Provide the (X, Y) coordinate of the cell's center where the given text is located.  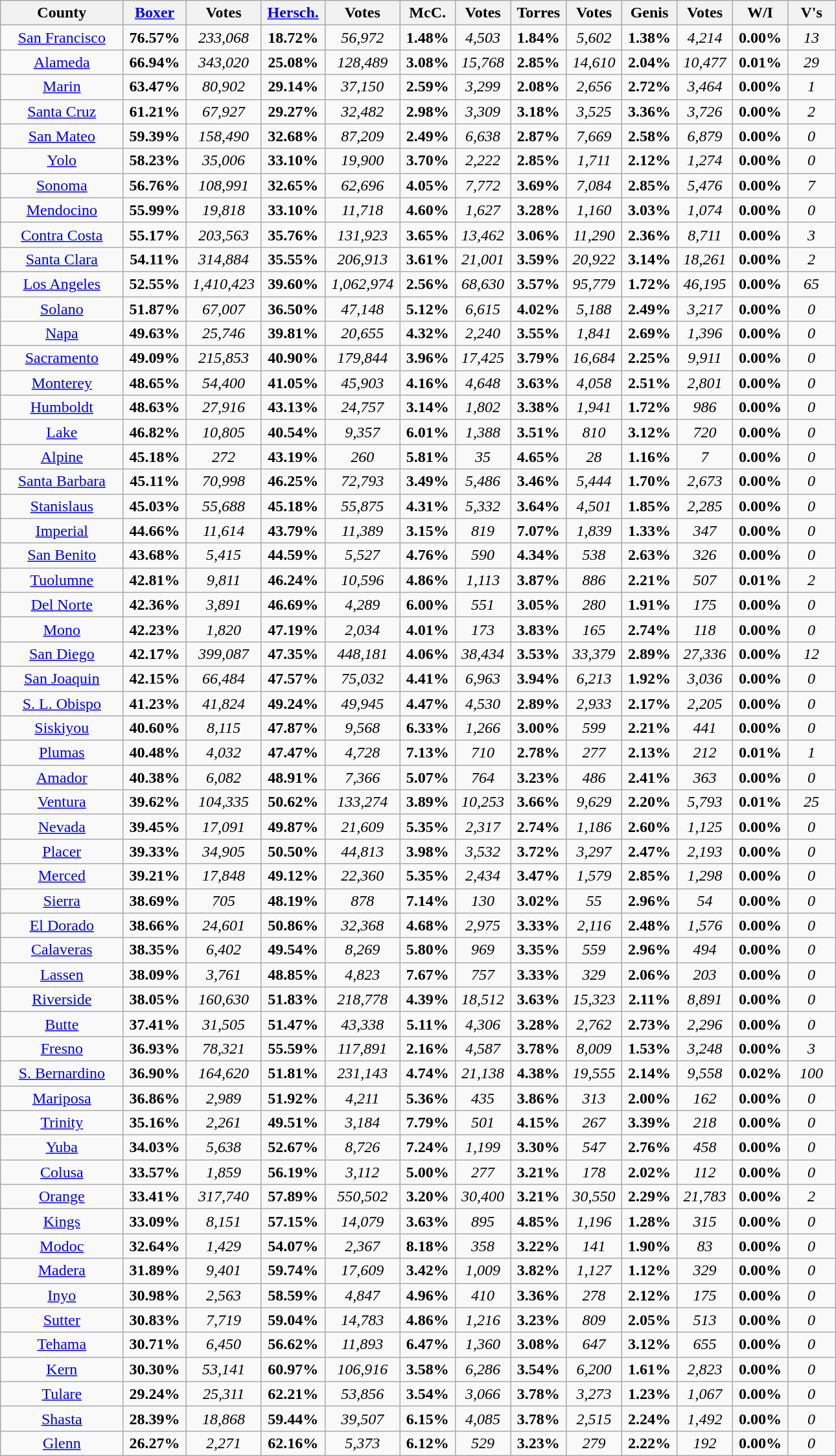
4,530 (482, 703)
203,563 (223, 235)
3,248 (705, 1048)
6,638 (482, 136)
3,726 (705, 111)
10,253 (482, 802)
3.66% (539, 802)
Colusa (62, 1172)
9,357 (363, 432)
4,214 (705, 38)
11,718 (363, 210)
3.70% (428, 161)
2,193 (705, 851)
6,200 (594, 1369)
705 (223, 901)
3.30% (539, 1148)
3.06% (539, 235)
Merced (62, 876)
5,415 (223, 555)
32,482 (363, 111)
Torres (539, 13)
36.90% (154, 1073)
206,913 (363, 259)
54.11% (154, 259)
1,941 (594, 408)
1,298 (705, 876)
Nevada (62, 827)
83 (705, 1246)
212 (705, 753)
Solano (62, 309)
Marin (62, 87)
179,844 (363, 358)
51.87% (154, 309)
9,568 (363, 728)
29.14% (293, 87)
547 (594, 1148)
5,638 (223, 1148)
Lake (62, 432)
4.74% (428, 1073)
Tulare (62, 1394)
3,184 (363, 1123)
886 (594, 580)
6.15% (428, 1418)
2.20% (649, 802)
494 (705, 950)
44,813 (363, 851)
San Diego (62, 654)
Stanislaus (62, 506)
62.16% (293, 1443)
Inyo (62, 1295)
278 (594, 1295)
347 (705, 531)
647 (594, 1345)
53,856 (363, 1394)
513 (705, 1320)
El Dorado (62, 925)
Amador (62, 778)
4.02% (539, 309)
Sierra (62, 901)
1,396 (705, 334)
24,757 (363, 408)
3,309 (482, 111)
9,629 (594, 802)
1,388 (482, 432)
15,768 (482, 62)
5.11% (428, 1024)
4.16% (428, 383)
Humboldt (62, 408)
10,805 (223, 432)
56,972 (363, 38)
1,074 (705, 210)
3.35% (539, 950)
41.05% (293, 383)
11,614 (223, 531)
4,058 (594, 383)
399,087 (223, 654)
1,579 (594, 876)
590 (482, 555)
21,783 (705, 1197)
55.99% (154, 210)
Calaveras (62, 950)
San Mateo (62, 136)
895 (482, 1221)
551 (482, 605)
25,746 (223, 334)
4.76% (428, 555)
22,360 (363, 876)
1,410,423 (223, 284)
4,728 (363, 753)
45.03% (154, 506)
1,009 (482, 1271)
4.41% (428, 678)
51.81% (293, 1073)
78,321 (223, 1048)
48.19% (293, 901)
2.00% (649, 1098)
42.81% (154, 580)
6,879 (705, 136)
3,297 (594, 851)
Riverside (62, 999)
106,916 (363, 1369)
42.23% (154, 629)
4.47% (428, 703)
141 (594, 1246)
3.00% (539, 728)
39,507 (363, 1418)
57.15% (293, 1221)
19,818 (223, 210)
40.60% (154, 728)
2.60% (649, 827)
Shasta (62, 1418)
31.89% (154, 1271)
McC. (428, 13)
30,400 (482, 1197)
36.50% (293, 309)
25 (811, 802)
San Benito (62, 555)
30,550 (594, 1197)
Ventura (62, 802)
2,515 (594, 1418)
2.76% (649, 1148)
3,299 (482, 87)
4.01% (428, 629)
55 (594, 901)
29.24% (154, 1394)
314,884 (223, 259)
2,933 (594, 703)
2.11% (649, 999)
21,001 (482, 259)
55,688 (223, 506)
1,859 (223, 1172)
18,868 (223, 1418)
2,989 (223, 1098)
46.24% (293, 580)
1,067 (705, 1394)
4,032 (223, 753)
11,893 (363, 1345)
5,332 (482, 506)
810 (594, 432)
2.08% (539, 87)
4.31% (428, 506)
43.19% (293, 457)
35.55% (293, 259)
Placer (62, 851)
62,696 (363, 185)
6,963 (482, 678)
3.69% (539, 185)
164,620 (223, 1073)
1.90% (649, 1246)
62.21% (293, 1394)
4.34% (539, 555)
100 (811, 1073)
486 (594, 778)
49.87% (293, 827)
Genis (649, 13)
6,213 (594, 678)
1,360 (482, 1345)
3.55% (539, 334)
764 (482, 778)
5,476 (705, 185)
2.47% (649, 851)
7.79% (428, 1123)
3,891 (223, 605)
2.05% (649, 1320)
13 (811, 38)
8.18% (428, 1246)
Trinity (62, 1123)
3.59% (539, 259)
158,490 (223, 136)
809 (594, 1320)
21,138 (482, 1073)
56.62% (293, 1345)
3.03% (649, 210)
131,923 (363, 235)
46.25% (293, 481)
133,274 (363, 802)
Glenn (62, 1443)
8,151 (223, 1221)
54.07% (293, 1246)
192 (705, 1443)
46.69% (293, 605)
1.91% (649, 605)
19,900 (363, 161)
49.12% (293, 876)
4,501 (594, 506)
2.36% (649, 235)
48.63% (154, 408)
44.66% (154, 531)
1,196 (594, 1221)
317,740 (223, 1197)
118 (705, 629)
458 (705, 1148)
4,648 (482, 383)
3,112 (363, 1172)
42.15% (154, 678)
24,601 (223, 925)
203 (705, 975)
30.30% (154, 1369)
6,402 (223, 950)
33.41% (154, 1197)
2.98% (428, 111)
2,673 (705, 481)
Hersch. (293, 13)
1,062,974 (363, 284)
14,610 (594, 62)
Santa Barbara (62, 481)
2.41% (649, 778)
32.68% (293, 136)
46,195 (705, 284)
41.23% (154, 703)
29.27% (293, 111)
63.47% (154, 87)
1,627 (482, 210)
6.01% (428, 432)
3.82% (539, 1271)
2,975 (482, 925)
986 (705, 408)
8,269 (363, 950)
27,336 (705, 654)
17,848 (223, 876)
7,772 (482, 185)
38.69% (154, 901)
33.09% (154, 1221)
8,009 (594, 1048)
3.86% (539, 1098)
19,555 (594, 1073)
3.51% (539, 432)
40.38% (154, 778)
9,911 (705, 358)
58.23% (154, 161)
30.83% (154, 1320)
7.24% (428, 1148)
1.92% (649, 678)
49.09% (154, 358)
5.00% (428, 1172)
45.11% (154, 481)
7,719 (223, 1320)
2,285 (705, 506)
2.73% (649, 1024)
4.15% (539, 1123)
3.83% (539, 629)
45,903 (363, 383)
218 (705, 1123)
2.13% (649, 753)
2,222 (482, 161)
34,905 (223, 851)
2,116 (594, 925)
7.14% (428, 901)
2.87% (539, 136)
14,783 (363, 1320)
4,306 (482, 1024)
5.12% (428, 309)
8,726 (363, 1148)
48.85% (293, 975)
2.63% (649, 555)
7,084 (594, 185)
7,366 (363, 778)
9,811 (223, 580)
313 (594, 1098)
326 (705, 555)
2,762 (594, 1024)
5.36% (428, 1098)
6.12% (428, 1443)
363 (705, 778)
2.59% (428, 87)
173 (482, 629)
25.08% (293, 62)
272 (223, 457)
54 (705, 901)
47,148 (363, 309)
6,286 (482, 1369)
3,036 (705, 678)
59.74% (293, 1271)
43.13% (293, 408)
52.67% (293, 1148)
33,379 (594, 654)
2.17% (649, 703)
56.19% (293, 1172)
4.38% (539, 1073)
47.57% (293, 678)
3.87% (539, 580)
W/I (760, 13)
5.80% (428, 950)
5.81% (428, 457)
2.58% (649, 136)
2,823 (705, 1369)
3.15% (428, 531)
38.09% (154, 975)
40.48% (154, 753)
5,527 (363, 555)
2,317 (482, 827)
1,839 (594, 531)
58.59% (293, 1295)
54,400 (223, 383)
Tuolumne (62, 580)
40.90% (293, 358)
11,290 (594, 235)
3,532 (482, 851)
50.62% (293, 802)
Modoc (62, 1246)
112 (705, 1172)
3.18% (539, 111)
7,669 (594, 136)
448,181 (363, 654)
5,373 (363, 1443)
757 (482, 975)
Boxer (154, 13)
4,587 (482, 1048)
39.62% (154, 802)
14,079 (363, 1221)
4.68% (428, 925)
49.63% (154, 334)
S. Bernardino (62, 1073)
1,274 (705, 161)
43,338 (363, 1024)
31,505 (223, 1024)
52.55% (154, 284)
2,240 (482, 334)
38,434 (482, 654)
3.64% (539, 506)
Mendocino (62, 210)
710 (482, 753)
55.17% (154, 235)
10,596 (363, 580)
21,609 (363, 827)
1.16% (649, 457)
35,006 (223, 161)
65 (811, 284)
2,271 (223, 1443)
76.57% (154, 38)
47.35% (293, 654)
3.72% (539, 851)
8,711 (705, 235)
4.85% (539, 1221)
2.22% (649, 1443)
215,853 (223, 358)
1,841 (594, 334)
53,141 (223, 1369)
3.79% (539, 358)
32,368 (363, 925)
32.64% (154, 1246)
3.22% (539, 1246)
29 (811, 62)
4,823 (363, 975)
2.56% (428, 284)
1,113 (482, 580)
6.33% (428, 728)
20,922 (594, 259)
25,311 (223, 1394)
3.38% (539, 408)
66.94% (154, 62)
2.69% (649, 334)
2.14% (649, 1073)
18,512 (482, 999)
1.84% (539, 38)
Monterey (62, 383)
1.85% (649, 506)
42.17% (154, 654)
2.25% (649, 358)
47.47% (293, 753)
16,684 (594, 358)
720 (705, 432)
1,820 (223, 629)
435 (482, 1098)
267 (594, 1123)
S. L. Obispo (62, 703)
61.21% (154, 111)
162 (705, 1098)
27,916 (223, 408)
4.05% (428, 185)
2.04% (649, 62)
3.02% (539, 901)
3.65% (428, 235)
11,389 (363, 531)
507 (705, 580)
2.48% (649, 925)
1.48% (428, 38)
36.93% (154, 1048)
117,891 (363, 1048)
51.83% (293, 999)
12 (811, 654)
7.07% (539, 531)
55,875 (363, 506)
Plumas (62, 753)
1.23% (649, 1394)
Contra Costa (62, 235)
39.60% (293, 284)
3.53% (539, 654)
8,891 (705, 999)
529 (482, 1443)
Orange (62, 1197)
80,902 (223, 87)
Santa Cruz (62, 111)
42.36% (154, 605)
3,525 (594, 111)
Mariposa (62, 1098)
3.89% (428, 802)
36.86% (154, 1098)
15,323 (594, 999)
35.16% (154, 1123)
67,927 (223, 111)
37,150 (363, 87)
13,462 (482, 235)
28.39% (154, 1418)
2,296 (705, 1024)
3,273 (594, 1394)
56.76% (154, 185)
38.66% (154, 925)
37.41% (154, 1024)
0.02% (760, 1073)
1.53% (649, 1048)
160,630 (223, 999)
2,034 (363, 629)
20,655 (363, 334)
43.68% (154, 555)
1,266 (482, 728)
3.94% (539, 678)
3.57% (539, 284)
49.51% (293, 1123)
2,434 (482, 876)
Kings (62, 1221)
878 (363, 901)
3.20% (428, 1197)
2,367 (363, 1246)
4,211 (363, 1098)
59.04% (293, 1320)
1,711 (594, 161)
County (62, 13)
Madera (62, 1271)
Butte (62, 1024)
5,444 (594, 481)
Tehama (62, 1345)
3.42% (428, 1271)
59.39% (154, 136)
47.19% (293, 629)
Alpine (62, 457)
70,998 (223, 481)
66,484 (223, 678)
87,209 (363, 136)
Yolo (62, 161)
39.81% (293, 334)
969 (482, 950)
49.54% (293, 950)
Sutter (62, 1320)
501 (482, 1123)
4.06% (428, 654)
218,778 (363, 999)
2.06% (649, 975)
2.72% (649, 87)
178 (594, 1172)
1.38% (649, 38)
104,335 (223, 802)
410 (482, 1295)
57.89% (293, 1197)
343,020 (223, 62)
Fresno (62, 1048)
47.87% (293, 728)
1,127 (594, 1271)
6,615 (482, 309)
3,217 (705, 309)
41,824 (223, 703)
9,401 (223, 1271)
3,464 (705, 87)
34.03% (154, 1148)
2,656 (594, 87)
1,802 (482, 408)
26.27% (154, 1443)
2,261 (223, 1123)
7.13% (428, 753)
5,188 (594, 309)
68,630 (482, 284)
2,205 (705, 703)
75,032 (363, 678)
559 (594, 950)
260 (363, 457)
2.78% (539, 753)
4,085 (482, 1418)
50.86% (293, 925)
San Francisco (62, 38)
2.16% (428, 1048)
6.00% (428, 605)
9,558 (705, 1073)
3.05% (539, 605)
5,602 (594, 38)
55.59% (293, 1048)
4.65% (539, 457)
1,125 (705, 827)
5,793 (705, 802)
655 (705, 1345)
2.24% (649, 1418)
3.98% (428, 851)
72,793 (363, 481)
46.82% (154, 432)
3.96% (428, 358)
Alameda (62, 62)
108,991 (223, 185)
35.76% (293, 235)
43.79% (293, 531)
3.39% (649, 1123)
35 (482, 457)
7.67% (428, 975)
38.05% (154, 999)
5.07% (428, 778)
1,186 (594, 827)
1,160 (594, 210)
51.92% (293, 1098)
1.12% (649, 1271)
233,068 (223, 38)
49,945 (363, 703)
3.46% (539, 481)
2,801 (705, 383)
Los Angeles (62, 284)
4.39% (428, 999)
441 (705, 728)
130 (482, 901)
5,486 (482, 481)
2.02% (649, 1172)
1,576 (705, 925)
2,563 (223, 1295)
48.91% (293, 778)
315 (705, 1221)
4,289 (363, 605)
18.72% (293, 38)
30.71% (154, 1345)
Del Norte (62, 605)
San Joaquin (62, 678)
4,503 (482, 38)
17,609 (363, 1271)
17,091 (223, 827)
1,216 (482, 1320)
30.98% (154, 1295)
Sonoma (62, 185)
49.24% (293, 703)
60.97% (293, 1369)
819 (482, 531)
Napa (62, 334)
4,847 (363, 1295)
165 (594, 629)
1.28% (649, 1221)
18,261 (705, 259)
33.57% (154, 1172)
6.47% (428, 1345)
6,082 (223, 778)
Kern (62, 1369)
39.45% (154, 827)
6,450 (223, 1345)
10,477 (705, 62)
Siskiyou (62, 728)
38.35% (154, 950)
V's (811, 13)
128,489 (363, 62)
1,199 (482, 1148)
599 (594, 728)
358 (482, 1246)
39.33% (154, 851)
4.60% (428, 210)
3.61% (428, 259)
Imperial (62, 531)
4.32% (428, 334)
1,492 (705, 1418)
3.47% (539, 876)
2.29% (649, 1197)
Lassen (62, 975)
39.21% (154, 876)
32.65% (293, 185)
50.50% (293, 851)
538 (594, 555)
1.70% (649, 481)
95,779 (594, 284)
279 (594, 1443)
3.49% (428, 481)
1.33% (649, 531)
1.61% (649, 1369)
4.96% (428, 1295)
40.54% (293, 432)
59.44% (293, 1418)
17,425 (482, 358)
48.65% (154, 383)
Sacramento (62, 358)
28 (594, 457)
44.59% (293, 555)
Mono (62, 629)
3,761 (223, 975)
550,502 (363, 1197)
2.51% (649, 383)
67,007 (223, 309)
Yuba (62, 1148)
Santa Clara (62, 259)
231,143 (363, 1073)
1,429 (223, 1246)
3,066 (482, 1394)
51.47% (293, 1024)
280 (594, 605)
8,115 (223, 728)
3.58% (428, 1369)
